For the text-containing cell, return its midpoint in (x, y) coordinate format. 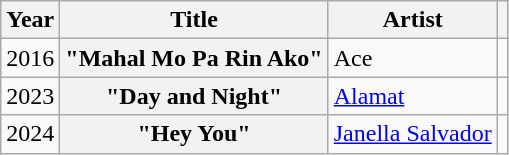
Alamat (412, 96)
Ace (412, 58)
2016 (30, 58)
"Mahal Mo Pa Rin Ako" (194, 58)
Artist (412, 20)
Janella Salvador (412, 134)
2024 (30, 134)
"Hey You" (194, 134)
"Day and Night" (194, 96)
2023 (30, 96)
Title (194, 20)
Year (30, 20)
